Output the (X, Y) coordinate of the center of the cell containing the given text.  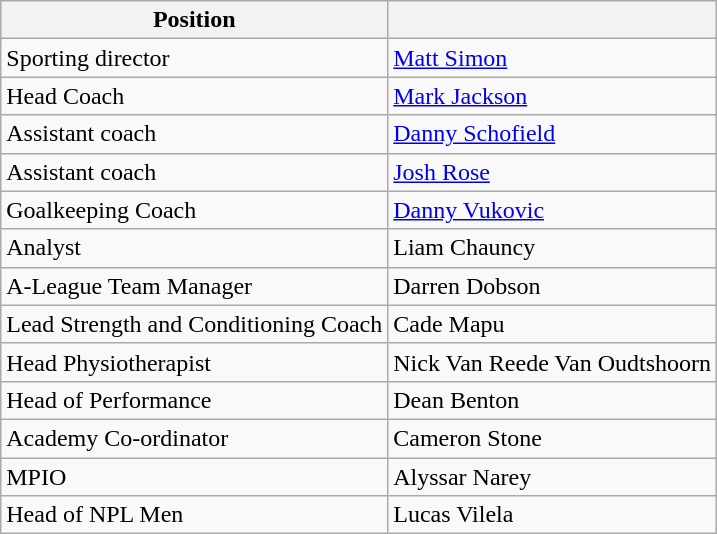
MPIO (194, 477)
Analyst (194, 248)
Lucas Vilela (552, 515)
Josh Rose (552, 172)
Danny Vukovic (552, 210)
Dean Benton (552, 400)
Darren Dobson (552, 286)
Head of Performance (194, 400)
Head Physiotherapist (194, 362)
Cameron Stone (552, 438)
Academy Co-ordinator (194, 438)
Head of NPL Men (194, 515)
Alyssar Narey (552, 477)
Position (194, 20)
Head Coach (194, 96)
A-League Team Manager (194, 286)
Liam Chauncy (552, 248)
Nick Van Reede Van Oudtshoorn (552, 362)
Mark Jackson (552, 96)
Danny Schofield (552, 134)
Goalkeeping Coach (194, 210)
Sporting director (194, 58)
Cade Mapu (552, 324)
Lead Strength and Conditioning Coach (194, 324)
Matt Simon (552, 58)
